Find where the given text appears and provide that cell's center as (X, Y) coordinate. 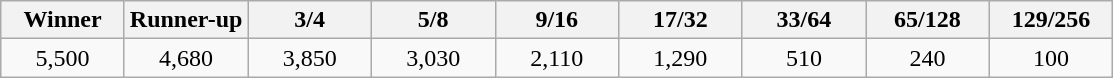
3,030 (433, 58)
17/32 (681, 20)
510 (804, 58)
3/4 (310, 20)
1,290 (681, 58)
Winner (63, 20)
33/64 (804, 20)
129/256 (1051, 20)
5/8 (433, 20)
5,500 (63, 58)
100 (1051, 58)
3,850 (310, 58)
2,110 (557, 58)
240 (928, 58)
4,680 (186, 58)
9/16 (557, 20)
65/128 (928, 20)
Runner-up (186, 20)
